Pinpoint the cell where the given text exists, returning its (x, y) midpoint coordinate. 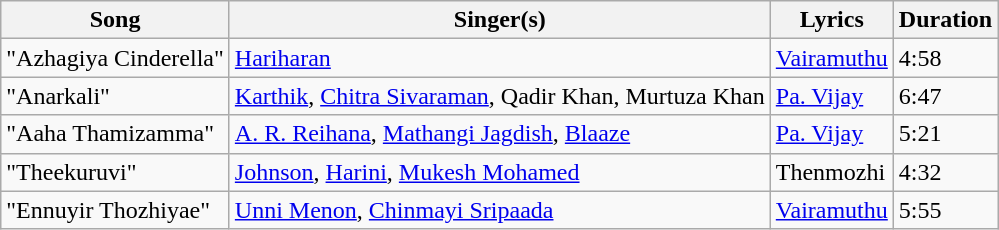
5:21 (945, 134)
"Anarkali" (116, 96)
Song (116, 20)
Johnson, Harini, Mukesh Mohamed (500, 172)
6:47 (945, 96)
4:58 (945, 58)
Thenmozhi (832, 172)
"Aaha Thamizamma" (116, 134)
Unni Menon, Chinmayi Sripaada (500, 210)
Lyrics (832, 20)
"Theekuruvi" (116, 172)
Hariharan (500, 58)
Duration (945, 20)
A. R. Reihana, Mathangi Jagdish, Blaaze (500, 134)
"Ennuyir Thozhiyae" (116, 210)
4:32 (945, 172)
Karthik, Chitra Sivaraman, Qadir Khan, Murtuza Khan (500, 96)
5:55 (945, 210)
"Azhagiya Cinderella" (116, 58)
Singer(s) (500, 20)
